Capture the cell that displays the provided text and extract its (X, Y) central coordinate. 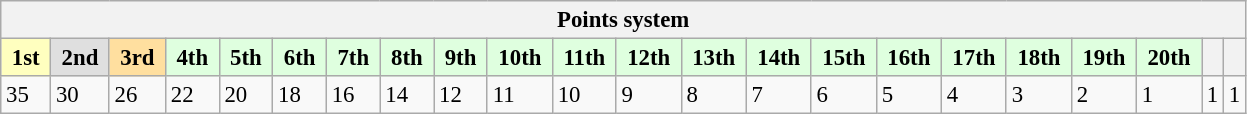
13th (714, 58)
20 (246, 95)
20th (1168, 58)
2 (1104, 95)
4 (974, 95)
11th (584, 58)
14 (407, 95)
7 (778, 95)
9 (648, 95)
3 (1038, 95)
3rd (137, 58)
35 (26, 95)
22 (192, 95)
5th (246, 58)
6th (300, 58)
10 (584, 95)
30 (80, 95)
2nd (80, 58)
15th (844, 58)
18th (1038, 58)
10th (520, 58)
11 (520, 95)
5 (908, 95)
7th (353, 58)
19th (1104, 58)
1st (26, 58)
8th (407, 58)
12 (461, 95)
12th (648, 58)
14th (778, 58)
16 (353, 95)
4th (192, 58)
26 (137, 95)
6 (844, 95)
17th (974, 58)
9th (461, 58)
Points system (624, 20)
8 (714, 95)
16th (908, 58)
18 (300, 95)
